Capture the cell that displays the provided text and extract its [X, Y] central coordinate. 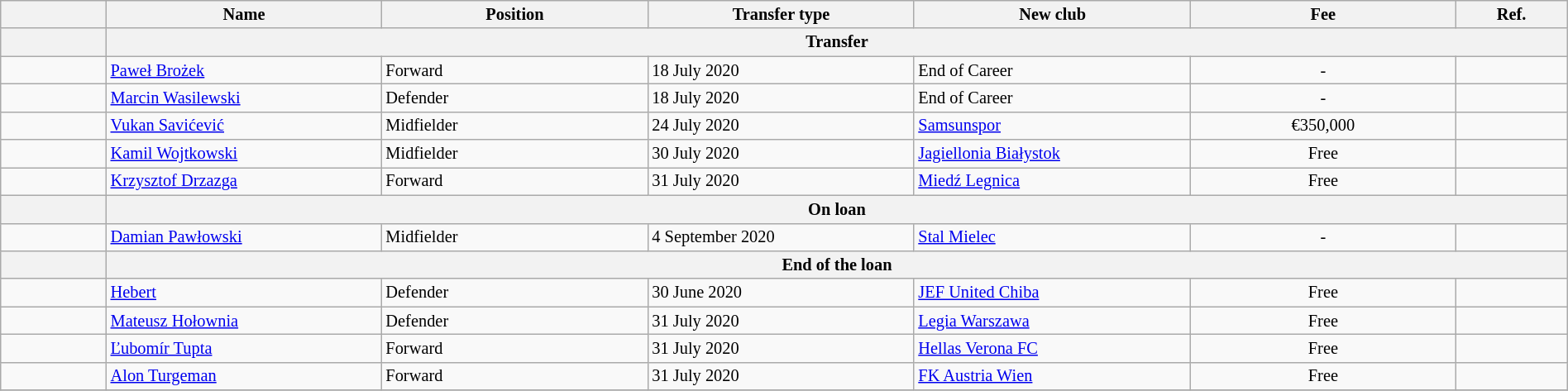
FK Austria Wien [1052, 376]
Name [245, 14]
Krzysztof Drzazga [245, 181]
Fee [1323, 14]
Marcin Wasilewski [245, 98]
Position [515, 14]
JEF United Chiba [1052, 293]
Stal Mielec [1052, 237]
Ref. [1512, 14]
Transfer type [781, 14]
Hebert [245, 293]
30 June 2020 [781, 293]
New club [1052, 14]
Legia Warszawa [1052, 321]
Hellas Verona FC [1052, 348]
Transfer [837, 42]
Alon Turgeman [245, 376]
Paweł Brożek [245, 70]
Samsunspor [1052, 126]
€350,000 [1323, 126]
Miedź Legnica [1052, 181]
On loan [837, 209]
End of the loan [837, 265]
4 September 2020 [781, 237]
Kamil Wojtkowski [245, 154]
Vukan Savićević [245, 126]
Ľubomír Tupta [245, 348]
24 July 2020 [781, 126]
Damian Pawłowski [245, 237]
Jagiellonia Białystok [1052, 154]
30 July 2020 [781, 154]
Mateusz Hołownia [245, 321]
